Search for the cell housing the specified text and yield its (x, y) center coordinate. 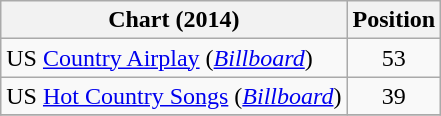
Chart (2014) (174, 20)
39 (394, 96)
US Hot Country Songs (Billboard) (174, 96)
Position (394, 20)
53 (394, 58)
US Country Airplay (Billboard) (174, 58)
